Extract the (X, Y) coordinate from the center of the cell holding the provided text.  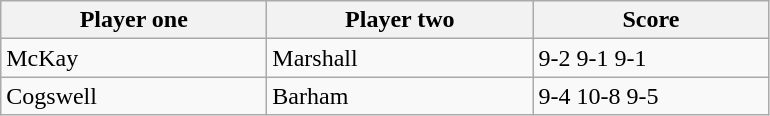
Player two (400, 20)
Marshall (400, 58)
9-2 9-1 9-1 (651, 58)
9-4 10-8 9-5 (651, 96)
Score (651, 20)
Cogswell (134, 96)
McKay (134, 58)
Barham (400, 96)
Player one (134, 20)
